From the cell containing the given text, extract its center point as (X, Y) coordinate. 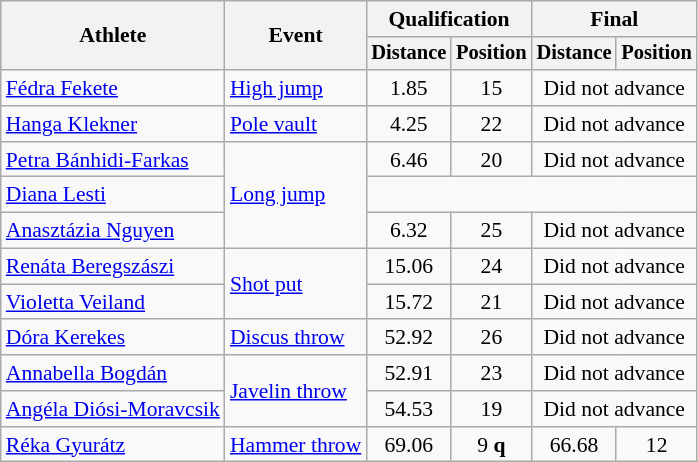
15.72 (408, 302)
15 (491, 88)
23 (491, 373)
Discus throw (296, 338)
54.53 (408, 409)
Renáta Beregszászi (113, 267)
24 (491, 267)
High jump (296, 88)
Shot put (296, 284)
Angéla Diósi-Moravcsik (113, 409)
52.91 (408, 373)
26 (491, 338)
Qualification (448, 19)
Pole vault (296, 124)
15.06 (408, 267)
20 (491, 160)
Hanga Klekner (113, 124)
Final (614, 19)
Petra Bánhidi-Farkas (113, 160)
Long jump (296, 196)
Javelin throw (296, 390)
1.85 (408, 88)
6.46 (408, 160)
22 (491, 124)
21 (491, 302)
Dóra Kerekes (113, 338)
Fédra Fekete (113, 88)
Diana Lesti (113, 195)
Athlete (113, 36)
6.32 (408, 231)
Violetta Veiland (113, 302)
Annabella Bogdán (113, 373)
19 (491, 409)
25 (491, 231)
Event (296, 36)
52.92 (408, 338)
4.25 (408, 124)
Anasztázia Nguyen (113, 231)
